Return (X, Y) of the center of cell containing provided text 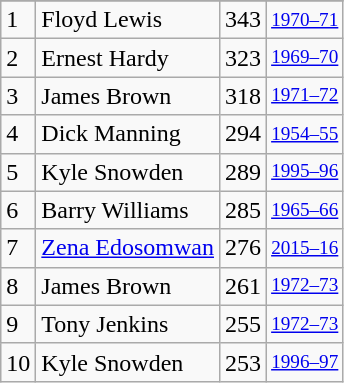
1970–71 (305, 20)
Dick Manning (128, 134)
4 (18, 134)
1995–96 (305, 172)
5 (18, 172)
3 (18, 96)
2015–16 (305, 248)
323 (242, 58)
1969–70 (305, 58)
6 (18, 210)
294 (242, 134)
Zena Edosomwan (128, 248)
253 (242, 362)
Barry Williams (128, 210)
1971–72 (305, 96)
Floyd Lewis (128, 20)
261 (242, 286)
285 (242, 210)
10 (18, 362)
318 (242, 96)
8 (18, 286)
9 (18, 324)
Ernest Hardy (128, 58)
343 (242, 20)
255 (242, 324)
1965–66 (305, 210)
2 (18, 58)
276 (242, 248)
1954–55 (305, 134)
1996–97 (305, 362)
1 (18, 20)
Tony Jenkins (128, 324)
289 (242, 172)
7 (18, 248)
